For the text-containing cell, return its midpoint in (x, y) coordinate format. 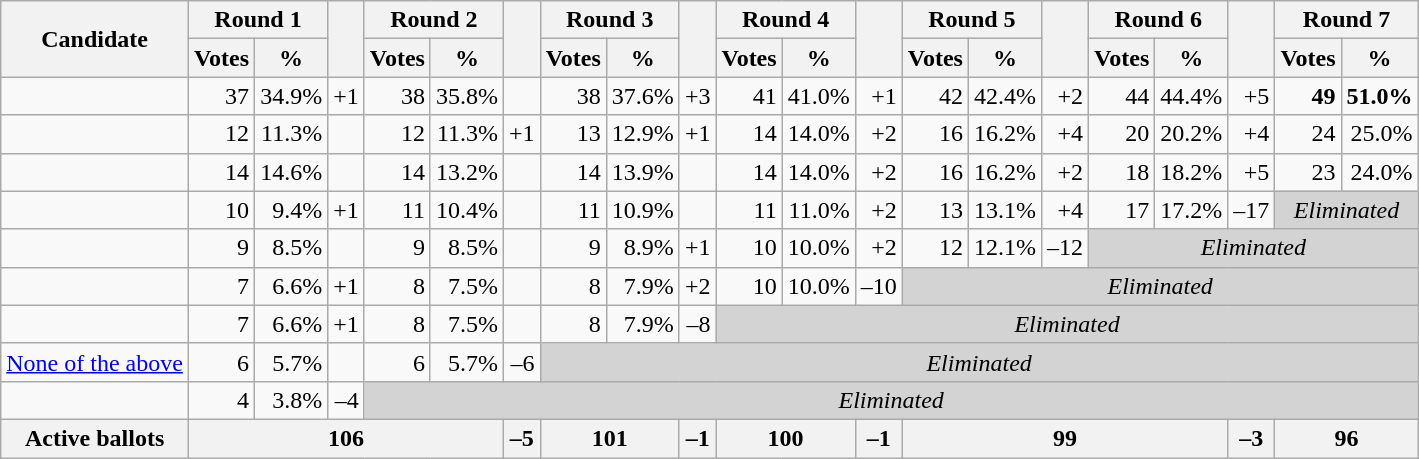
106 (346, 438)
–12 (1066, 248)
Candidate (95, 39)
13.1% (1004, 210)
Round 1 (258, 20)
99 (1065, 438)
25.0% (1380, 134)
42.4% (1004, 96)
51.0% (1380, 96)
–10 (878, 286)
13.2% (466, 172)
24.0% (1380, 172)
–4 (346, 400)
101 (610, 438)
14.6% (292, 172)
–3 (1252, 438)
4 (221, 400)
44.4% (1192, 96)
41 (749, 96)
42 (935, 96)
8.9% (642, 248)
–17 (1252, 210)
None of the above (95, 362)
Round 6 (1158, 20)
–5 (522, 438)
10.4% (466, 210)
10.9% (642, 210)
37.6% (642, 96)
96 (1346, 438)
100 (786, 438)
44 (1122, 96)
Round 7 (1346, 20)
Round 2 (434, 20)
–8 (698, 324)
35.8% (466, 96)
37 (221, 96)
49 (1308, 96)
13.9% (642, 172)
Active ballots (95, 438)
41.0% (818, 96)
20.2% (1192, 134)
9.4% (292, 210)
20 (1122, 134)
Round 4 (786, 20)
3.8% (292, 400)
11.0% (818, 210)
34.9% (292, 96)
12.1% (1004, 248)
18.2% (1192, 172)
Round 3 (610, 20)
17 (1122, 210)
–6 (522, 362)
Round 5 (972, 20)
+3 (698, 96)
24 (1308, 134)
18 (1122, 172)
17.2% (1192, 210)
23 (1308, 172)
12.9% (642, 134)
